Detect which cell encompasses the target text, then output its [x, y] center coordinate. 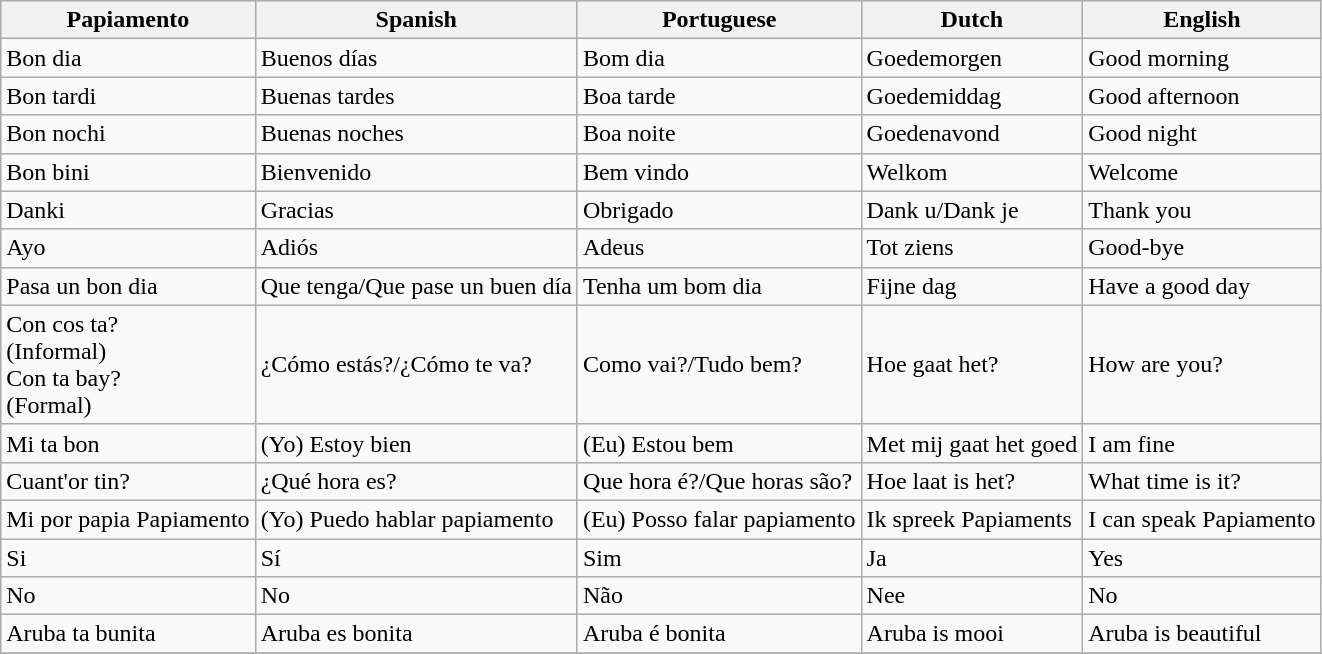
Thank you [1202, 210]
Dank u/Dank je [972, 210]
Sim [719, 557]
Mi ta bon [128, 443]
Con cos ta?(Informal)Con ta bay?(Formal) [128, 364]
Adiós [416, 248]
(Eu) Estou bem [719, 443]
Bon bini [128, 172]
Aruba es bonita [416, 634]
Ja [972, 557]
Aruba is mooi [972, 634]
Adeus [719, 248]
Como vai?/Tudo bem? [719, 364]
Buenas tardes [416, 96]
¿Qué hora es? [416, 481]
Aruba is beautiful [1202, 634]
Good night [1202, 134]
Buenos días [416, 58]
Bom dia [719, 58]
Met mij gaat het goed [972, 443]
Goedemiddag [972, 96]
Que tenga/Que pase un buen día [416, 286]
Good-bye [1202, 248]
Goedenavond [972, 134]
Aruba é bonita [719, 634]
Hoe gaat het? [972, 364]
Danki [128, 210]
Obrigado [719, 210]
Si [128, 557]
Yes [1202, 557]
How are you? [1202, 364]
Papiamento [128, 20]
Bienvenido [416, 172]
I can speak Papiamento [1202, 519]
Aruba ta bunita [128, 634]
Bon nochi [128, 134]
Spanish [416, 20]
English [1202, 20]
Have a good day [1202, 286]
Bem vindo [719, 172]
Portuguese [719, 20]
Que hora é?/Que horas são? [719, 481]
Welcome [1202, 172]
Bon dia [128, 58]
Hoe laat is het? [972, 481]
(Yo) Estoy bien [416, 443]
Boa noite [719, 134]
Não [719, 596]
(Eu) Posso falar papiamento [719, 519]
¿Cómo estás?/¿Cómo te va? [416, 364]
Goedemorgen [972, 58]
Welkom [972, 172]
Good afternoon [1202, 96]
Bon tardi [128, 96]
Tenha um bom dia [719, 286]
I am fine [1202, 443]
Buenas noches [416, 134]
Mi por papia Papiamento [128, 519]
What time is it? [1202, 481]
Sí [416, 557]
Gracias [416, 210]
Fijne dag [972, 286]
Pasa un bon dia [128, 286]
Boa tarde [719, 96]
Ik spreek Papiaments [972, 519]
Cuant'or tin? [128, 481]
Good morning [1202, 58]
Ayo [128, 248]
Nee [972, 596]
(Yo) Puedo hablar papiamento [416, 519]
Tot ziens [972, 248]
Dutch [972, 20]
